Scan for the cell matching the given text and deliver its [x, y] coordinate at center. 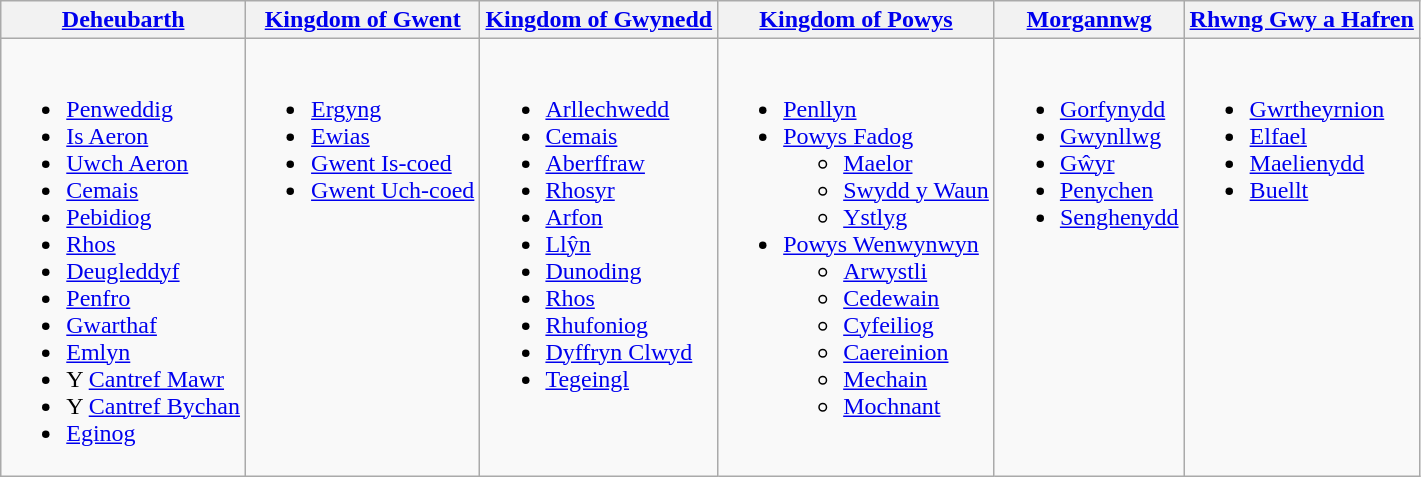
GwrtheyrnionElfaelMaelienyddBuellt [1302, 258]
PenllynPowys FadogMaelorSwydd y WaunYstlygPowys WenwynwynArwystliCedewainCyfeiliogCaereinionMechainMochnant [856, 258]
Rhwng Gwy a Hafren [1302, 20]
PenweddigIs AeronUwch AeronCemaisPebidiogRhosDeugleddyfPenfroGwarthafEmlynY Cantref MawrY Cantref BychanEginog [124, 258]
GorfynyddGwynllwgGŵyrPenychenSenghenydd [1089, 258]
ArllechweddCemaisAberffrawRhosyrArfonLlŷnDunodingRhosRhufoniogDyffryn ClwydTegeingl [599, 258]
Deheubarth [124, 20]
Kingdom of Powys [856, 20]
ErgyngEwiasGwent Is-coedGwent Uch-coed [363, 258]
Kingdom of Gwent [363, 20]
Morgannwg [1089, 20]
Kingdom of Gwynedd [599, 20]
